Return (X, Y) of the center of cell containing provided text 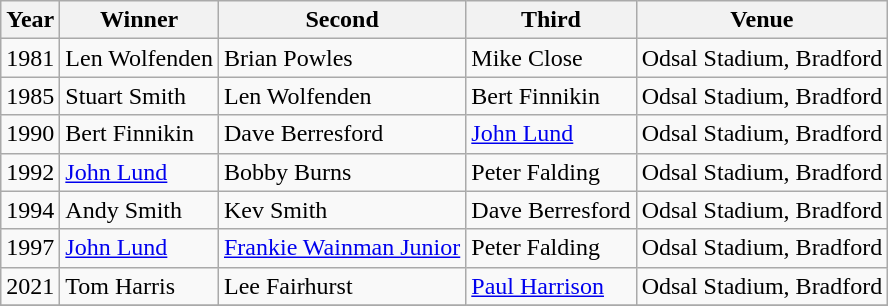
Venue (762, 20)
1985 (30, 96)
Bobby Burns (342, 172)
Year (30, 20)
1981 (30, 58)
Lee Fairhurst (342, 286)
Tom Harris (140, 286)
Frankie Wainman Junior (342, 248)
1997 (30, 248)
1990 (30, 134)
Kev Smith (342, 210)
Third (551, 20)
Paul Harrison (551, 286)
Mike Close (551, 58)
Andy Smith (140, 210)
1994 (30, 210)
1992 (30, 172)
Winner (140, 20)
Stuart Smith (140, 96)
2021 (30, 286)
Brian Powles (342, 58)
Second (342, 20)
